Return the [X, Y] coordinate for the center point of the cell that contains the specified text.  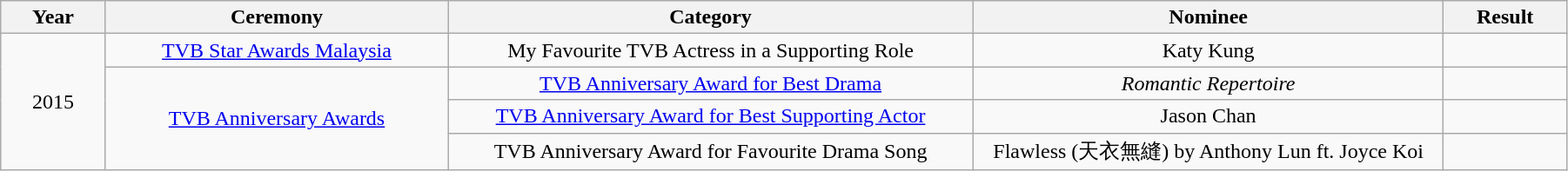
2015 [53, 102]
Jason Chan [1208, 116]
Flawless (天衣無縫) by Anthony Lun ft. Joyce Koi [1208, 151]
TVB Anniversary Award for Best Drama [711, 83]
Katy Kung [1208, 50]
Ceremony [277, 17]
Romantic Repertoire [1208, 83]
Nominee [1208, 17]
TVB Anniversary Award for Favourite Drama Song [711, 151]
TVB Star Awards Malaysia [277, 50]
TVB Anniversary Award for Best Supporting Actor [711, 116]
My Favourite TVB Actress in a Supporting Role [711, 50]
Category [711, 17]
TVB Anniversary Awards [277, 118]
Result [1505, 17]
Year [53, 17]
